Scan for the cell matching the given text and deliver its [x, y] coordinate at center. 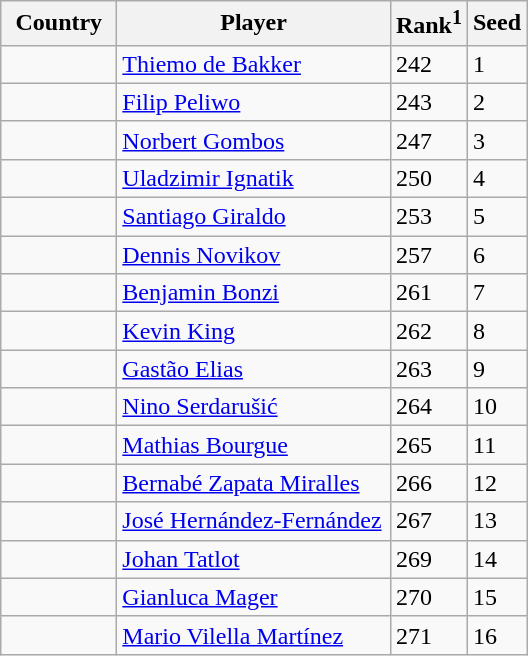
Gianluca Mager [254, 597]
12 [496, 483]
Country [59, 24]
269 [428, 559]
Benjamin Bonzi [254, 293]
267 [428, 521]
270 [428, 597]
7 [496, 293]
Player [254, 24]
2 [496, 102]
10 [496, 407]
Thiemo de Bakker [254, 64]
247 [428, 140]
6 [496, 255]
16 [496, 635]
264 [428, 407]
Uladzimir Ignatik [254, 178]
Nino Serdarušić [254, 407]
8 [496, 331]
1 [496, 64]
Bernabé Zapata Miralles [254, 483]
Dennis Novikov [254, 255]
14 [496, 559]
266 [428, 483]
253 [428, 217]
Gastão Elias [254, 369]
Seed [496, 24]
4 [496, 178]
Mathias Bourgue [254, 445]
Johan Tatlot [254, 559]
271 [428, 635]
263 [428, 369]
242 [428, 64]
262 [428, 331]
Norbert Gombos [254, 140]
Filip Peliwo [254, 102]
Rank1 [428, 24]
11 [496, 445]
265 [428, 445]
José Hernández-Fernández [254, 521]
243 [428, 102]
3 [496, 140]
Santiago Giraldo [254, 217]
250 [428, 178]
257 [428, 255]
13 [496, 521]
15 [496, 597]
9 [496, 369]
5 [496, 217]
Kevin King [254, 331]
Mario Vilella Martínez [254, 635]
261 [428, 293]
